Output the (x, y) coordinate of the center of the cell containing the given text.  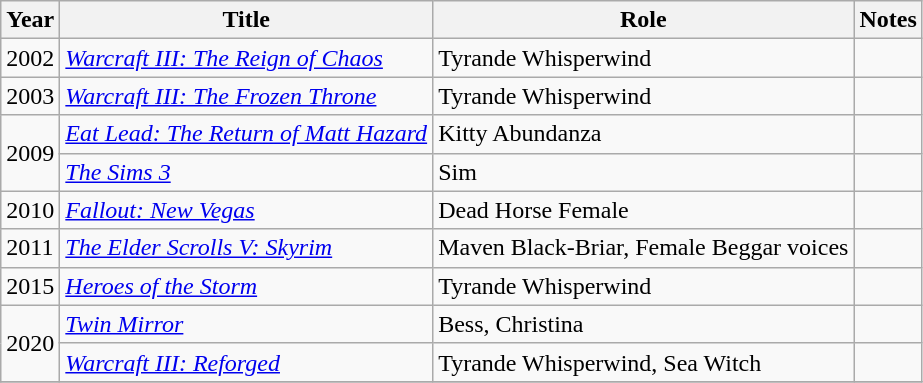
2002 (30, 58)
2015 (30, 286)
Role (644, 20)
Tyrande Whisperwind, Sea Witch (644, 362)
Eat Lead: The Return of Matt Hazard (246, 134)
Title (246, 20)
2010 (30, 210)
Heroes of the Storm (246, 286)
2020 (30, 343)
Warcraft III: The Reign of Chaos (246, 58)
Notes (888, 20)
2009 (30, 153)
Warcraft III: Reforged (246, 362)
Sim (644, 172)
2003 (30, 96)
2011 (30, 248)
Dead Horse Female (644, 210)
Fallout: New Vegas (246, 210)
Twin Mirror (246, 324)
Year (30, 20)
The Elder Scrolls V: Skyrim (246, 248)
Kitty Abundanza (644, 134)
Bess, Christina (644, 324)
The Sims 3 (246, 172)
Maven Black-Briar, Female Beggar voices (644, 248)
Warcraft III: The Frozen Throne (246, 96)
